Find where the given text appears and provide that cell's center as (x, y) coordinate. 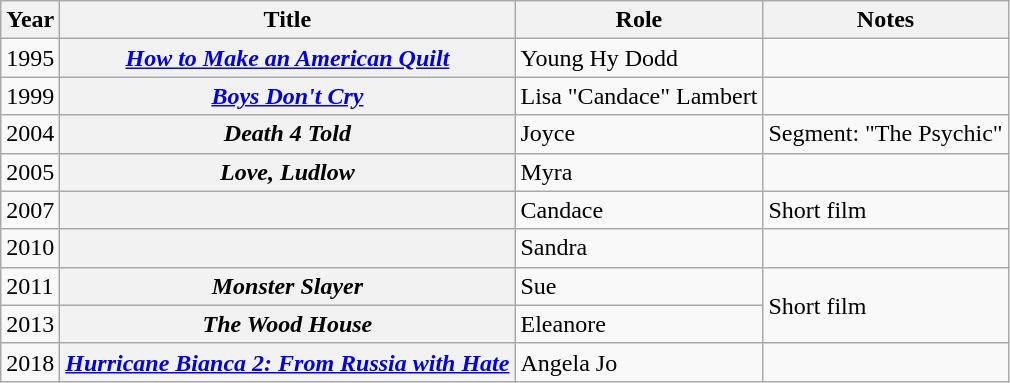
Joyce (639, 134)
Candace (639, 210)
Notes (886, 20)
Young Hy Dodd (639, 58)
2005 (30, 172)
The Wood House (288, 324)
1995 (30, 58)
Hurricane Bianca 2: From Russia with Hate (288, 362)
Lisa "Candace" Lambert (639, 96)
Boys Don't Cry (288, 96)
2018 (30, 362)
Role (639, 20)
2007 (30, 210)
2010 (30, 248)
Year (30, 20)
Love, Ludlow (288, 172)
Title (288, 20)
How to Make an American Quilt (288, 58)
Death 4 Told (288, 134)
Monster Slayer (288, 286)
Myra (639, 172)
Eleanore (639, 324)
1999 (30, 96)
Sue (639, 286)
2004 (30, 134)
Segment: "The Psychic" (886, 134)
Angela Jo (639, 362)
2013 (30, 324)
2011 (30, 286)
Sandra (639, 248)
